Scan for the cell matching the given text and deliver its (x, y) coordinate at center. 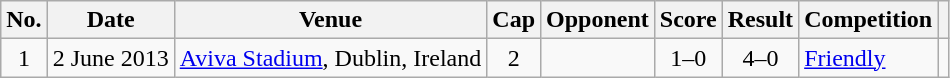
4–0 (760, 58)
Venue (330, 20)
Competition (868, 20)
Friendly (868, 58)
Cap (514, 20)
1–0 (688, 58)
Score (688, 20)
Date (110, 20)
No. (24, 20)
Opponent (598, 20)
1 (24, 58)
2 (514, 58)
2 June 2013 (110, 58)
Result (760, 20)
Aviva Stadium, Dublin, Ireland (330, 58)
